Identify which cell holds the provided text, then report its [x, y] central coordinate. 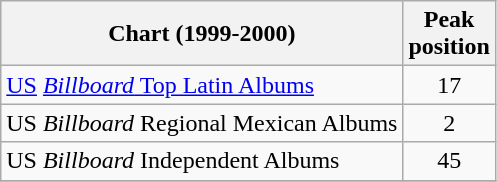
US Billboard Top Latin Albums [202, 85]
Chart (1999-2000) [202, 34]
Peakposition [449, 34]
45 [449, 161]
US Billboard Independent Albums [202, 161]
US Billboard Regional Mexican Albums [202, 123]
2 [449, 123]
17 [449, 85]
